Search for the cell housing the specified text and yield its (X, Y) center coordinate. 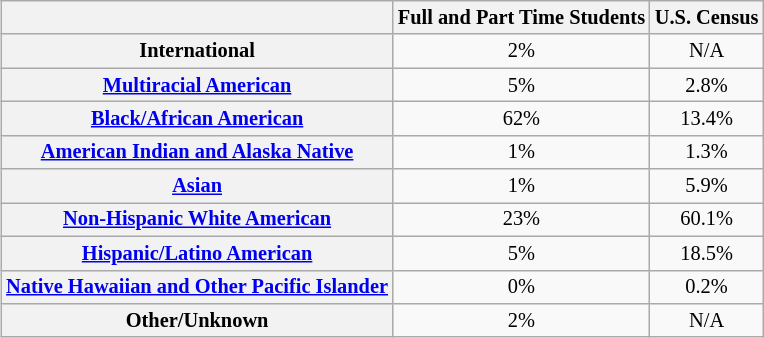
Asian (197, 186)
0% (522, 287)
International (197, 51)
Hispanic/Latino American (197, 253)
Non-Hispanic White American (197, 220)
2.8% (706, 85)
18.5% (706, 253)
62% (522, 119)
Black/African American (197, 119)
Multiracial American (197, 85)
U.S. Census (706, 18)
Other/Unknown (197, 321)
American Indian and Alaska Native (197, 152)
5.9% (706, 186)
Native Hawaiian and Other Pacific Islander (197, 287)
Full and Part Time Students (522, 18)
0.2% (706, 287)
23% (522, 220)
13.4% (706, 119)
1.3% (706, 152)
60.1% (706, 220)
